For the text-containing cell, return its midpoint in [x, y] coordinate format. 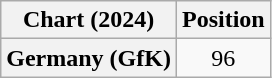
Position [223, 20]
Chart (2024) [89, 20]
Germany (GfK) [89, 58]
96 [223, 58]
